Locate the cell with the specified text and output its (x, y) center coordinate. 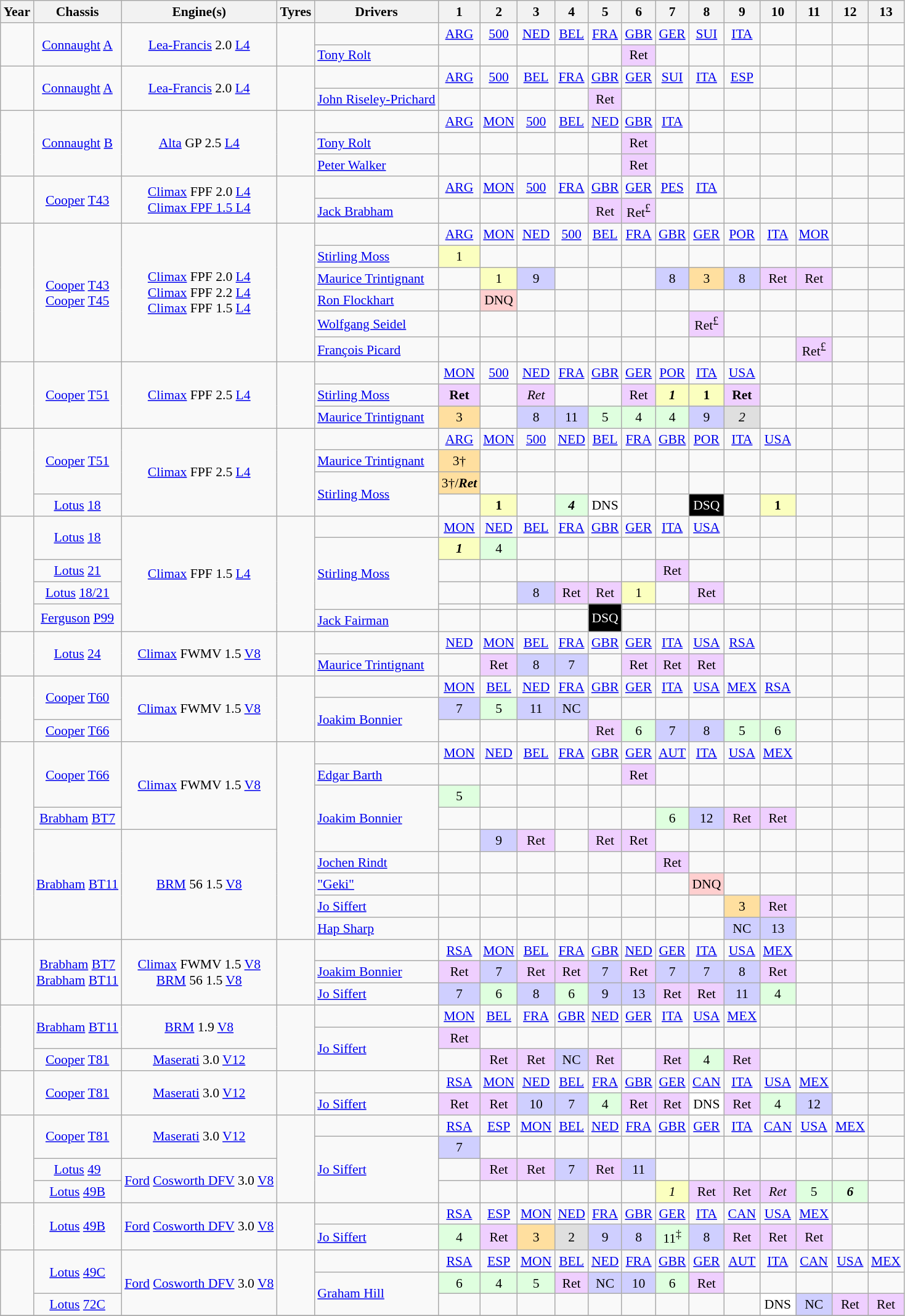
Jack Brabham (376, 211)
Engine(s) (199, 12)
Climax FPF 2.0 L4Climax FPF 1.5 L4 (199, 200)
Lotus 72C (78, 1305)
Connaught B (78, 143)
Cooper T60 (78, 697)
Ron Flockhart (376, 301)
Lotus 49C (78, 1272)
Brabham BT7 (78, 819)
11‡ (673, 1237)
John Riseley-Prichard (376, 100)
Climax FWMV 1.5 V8BRM 56 1.5 V8 (199, 972)
Lotus 18/21 (78, 593)
Drivers (376, 12)
MOR (814, 235)
Graham Hill (376, 1294)
Jack Fairman (376, 621)
Wolfgang Seidel (376, 324)
Peter Walker (376, 166)
Edgar Barth (376, 775)
Brabham BT7Brabham BT11 (78, 972)
PES (673, 187)
Ferguson P99 (78, 618)
Alta GP 2.5 L4 (199, 143)
Jochen Rindt (376, 863)
François Picard (376, 350)
Lotus 49 (78, 1170)
"Geki" (376, 885)
BRM 1.9 V8 (199, 1026)
3† (460, 461)
Climax FPF 1.5 L4 (199, 574)
Cooper T43Cooper T45 (78, 293)
Climax FPF 2.0 L4Climax FPF 2.2 L4Climax FPF 1.5 L4 (199, 293)
BRM 56 1.5 V8 (199, 884)
Hap Sharp (376, 928)
3†/Ret (460, 483)
Lotus 24 (78, 654)
Tyres (296, 12)
Cooper T43 (78, 200)
Lotus 21 (78, 571)
Year (17, 12)
Chassis (78, 12)
